Scan for the cell matching the given text and deliver its [X, Y] coordinate at center. 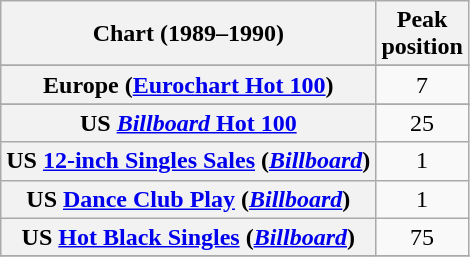
25 [422, 123]
Peakposition [422, 34]
75 [422, 237]
US Hot Black Singles (Billboard) [188, 237]
Europe (Eurochart Hot 100) [188, 85]
US Billboard Hot 100 [188, 123]
Chart (1989–1990) [188, 34]
US 12-inch Singles Sales (Billboard) [188, 161]
US Dance Club Play (Billboard) [188, 199]
7 [422, 85]
